For the text-containing cell, return its midpoint in (x, y) coordinate format. 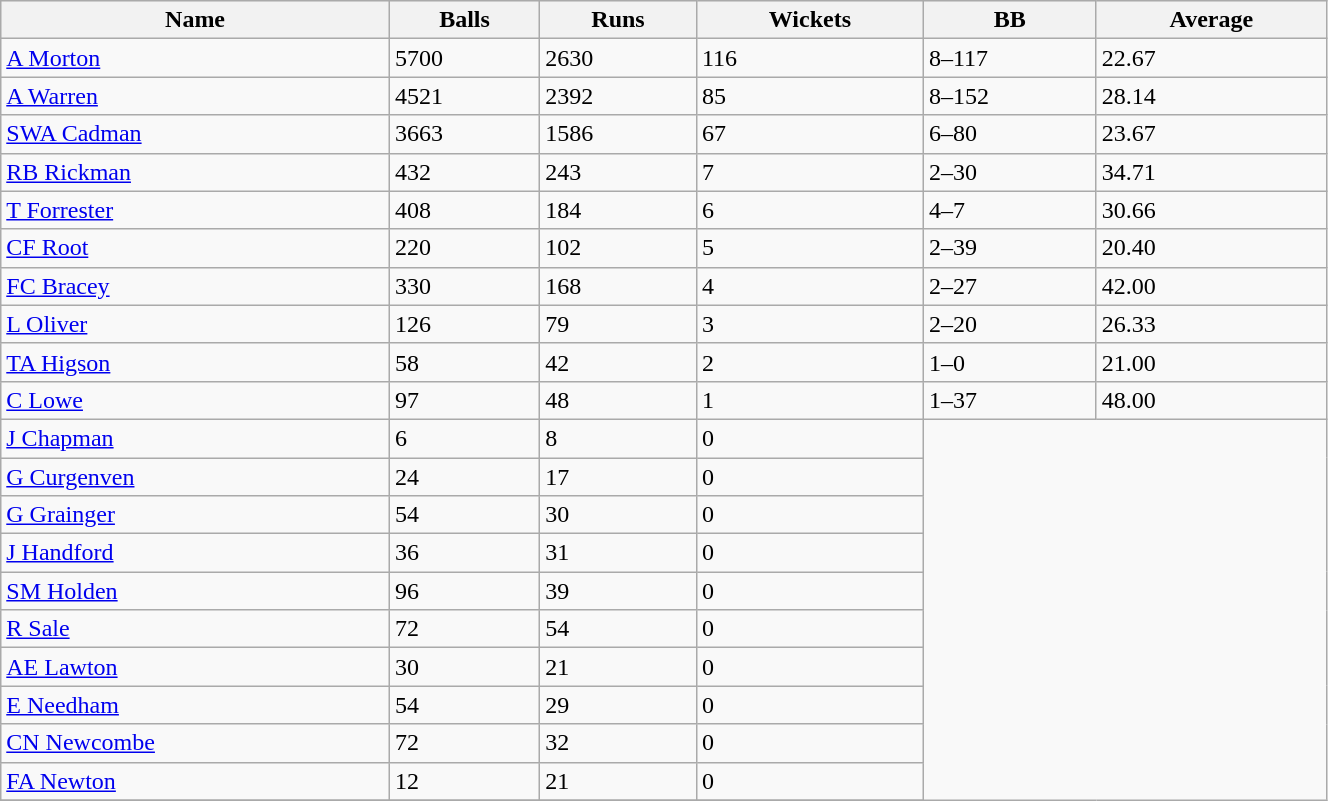
21.00 (1211, 362)
34.71 (1211, 172)
2392 (618, 96)
4521 (464, 96)
79 (618, 324)
4 (810, 286)
8–117 (1010, 58)
1–0 (1010, 362)
28.14 (1211, 96)
6–80 (1010, 134)
96 (464, 591)
85 (810, 96)
23.67 (1211, 134)
39 (618, 591)
97 (464, 400)
J Chapman (196, 438)
432 (464, 172)
FC Bracey (196, 286)
8–152 (1010, 96)
243 (618, 172)
Average (1211, 20)
Runs (618, 20)
AE Lawton (196, 667)
2 (810, 362)
24 (464, 477)
RB Rickman (196, 172)
Name (196, 20)
102 (618, 248)
3 (810, 324)
48 (618, 400)
5 (810, 248)
A Morton (196, 58)
CN Newcombe (196, 743)
42 (618, 362)
Wickets (810, 20)
408 (464, 210)
17 (618, 477)
TA Higson (196, 362)
E Needham (196, 705)
3663 (464, 134)
1 (810, 400)
20.40 (1211, 248)
Balls (464, 20)
29 (618, 705)
G Curgenven (196, 477)
A Warren (196, 96)
G Grainger (196, 515)
R Sale (196, 629)
330 (464, 286)
22.67 (1211, 58)
J Handford (196, 553)
4–7 (1010, 210)
2–39 (1010, 248)
SWA Cadman (196, 134)
7 (810, 172)
126 (464, 324)
BB (1010, 20)
42.00 (1211, 286)
168 (618, 286)
8 (618, 438)
26.33 (1211, 324)
2–27 (1010, 286)
12 (464, 781)
32 (618, 743)
184 (618, 210)
58 (464, 362)
C Lowe (196, 400)
48.00 (1211, 400)
L Oliver (196, 324)
2630 (618, 58)
1–37 (1010, 400)
220 (464, 248)
116 (810, 58)
CF Root (196, 248)
T Forrester (196, 210)
1586 (618, 134)
5700 (464, 58)
31 (618, 553)
67 (810, 134)
2–20 (1010, 324)
FA Newton (196, 781)
30.66 (1211, 210)
2–30 (1010, 172)
SM Holden (196, 591)
36 (464, 553)
